Detect which cell encompasses the target text, then output its [X, Y] center coordinate. 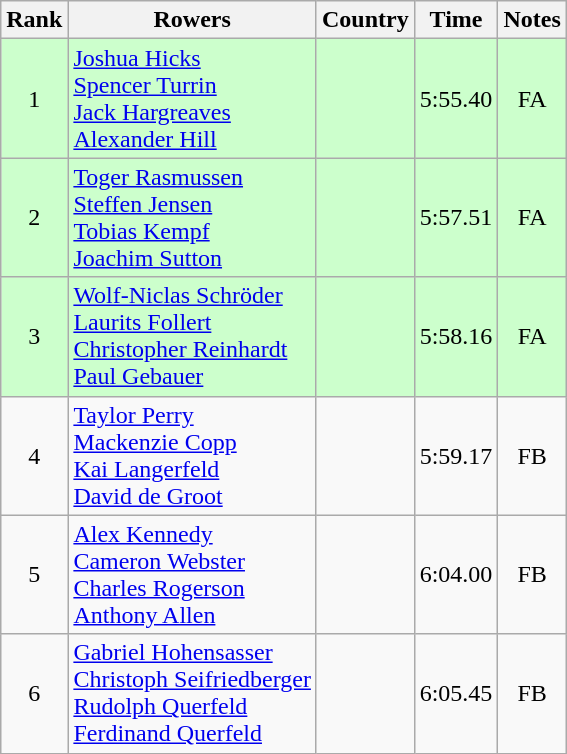
Taylor PerryMackenzie CoppKai LangerfeldDavid de Groot [192, 456]
6 [34, 694]
Country [365, 20]
3 [34, 336]
Rank [34, 20]
Rowers [192, 20]
Toger RasmussenSteffen JensenTobias KempfJoachim Sutton [192, 218]
Alex KennedyCameron WebsterCharles RogersonAnthony Allen [192, 574]
6:05.45 [456, 694]
5:59.17 [456, 456]
5 [34, 574]
Notes [532, 20]
2 [34, 218]
5:57.51 [456, 218]
6:04.00 [456, 574]
4 [34, 456]
5:58.16 [456, 336]
1 [34, 98]
5:55.40 [456, 98]
Joshua HicksSpencer TurrinJack HargreavesAlexander Hill [192, 98]
Gabriel HohensasserChristoph SeifriedbergerRudolph QuerfeldFerdinand Querfeld [192, 694]
Time [456, 20]
Wolf-Niclas SchröderLaurits FollertChristopher ReinhardtPaul Gebauer [192, 336]
